Identify which cell holds the provided text, then report its [X, Y] central coordinate. 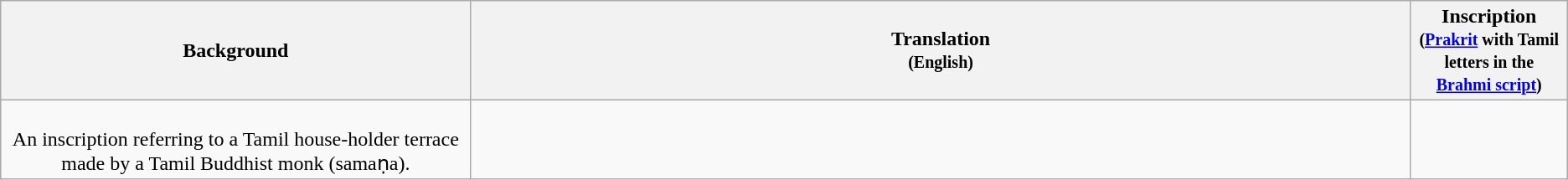
Background [236, 50]
Inscription(Prakrit with Tamil letters in the Brahmi script) [1489, 50]
An inscription referring to a Tamil house-holder terrace made by a Tamil Buddhist monk (samaṇa). [236, 140]
Translation(English) [941, 50]
